Extract the [x, y] coordinate from the center of the cell holding the provided text.  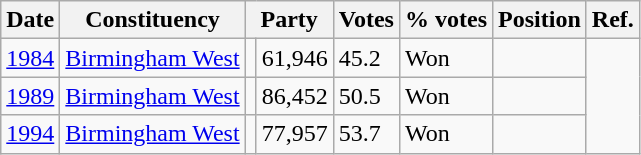
86,452 [294, 96]
77,957 [294, 134]
1989 [30, 96]
1994 [30, 134]
Party [289, 20]
50.5 [366, 96]
Ref. [612, 20]
53.7 [366, 134]
1984 [30, 58]
45.2 [366, 58]
Votes [366, 20]
% votes [446, 20]
Position [540, 20]
61,946 [294, 58]
Constituency [152, 20]
Date [30, 20]
